Extract the (x, y) coordinate from the center of the cell holding the provided text.  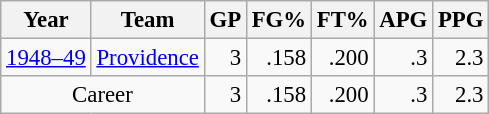
FT% (342, 20)
FG% (278, 20)
Team (148, 20)
1948–49 (46, 58)
PPG (461, 20)
Providence (148, 58)
GP (225, 20)
APG (404, 20)
Year (46, 20)
Career (102, 95)
